Capture the cell that displays the provided text and extract its [X, Y] central coordinate. 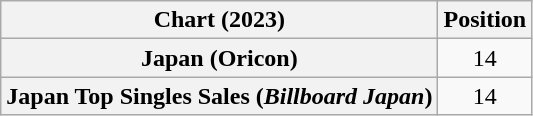
Japan (Oricon) [220, 58]
Position [485, 20]
Chart (2023) [220, 20]
Japan Top Singles Sales (Billboard Japan) [220, 96]
